Identify which cell holds the provided text, then report its [X, Y] central coordinate. 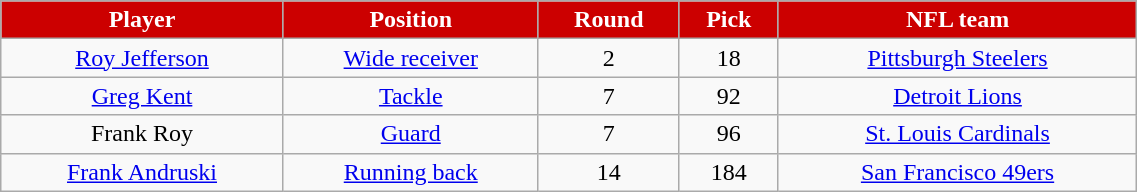
92 [728, 96]
Position [410, 20]
96 [728, 134]
Round [608, 20]
2 [608, 58]
Pittsburgh Steelers [958, 58]
Frank Roy [142, 134]
14 [608, 172]
Detroit Lions [958, 96]
Guard [410, 134]
Roy Jefferson [142, 58]
San Francisco 49ers [958, 172]
184 [728, 172]
Running back [410, 172]
Tackle [410, 96]
NFL team [958, 20]
Player [142, 20]
Greg Kent [142, 96]
Pick [728, 20]
St. Louis Cardinals [958, 134]
Wide receiver [410, 58]
Frank Andruski [142, 172]
18 [728, 58]
